For the text-containing cell, return its midpoint in [X, Y] coordinate format. 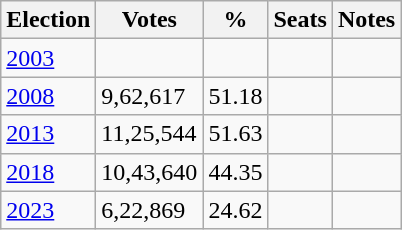
6,22,869 [150, 210]
51.18 [236, 96]
51.63 [236, 134]
Votes [150, 20]
24.62 [236, 210]
44.35 [236, 172]
10,43,640 [150, 172]
2003 [48, 58]
2023 [48, 210]
2008 [48, 96]
2018 [48, 172]
9,62,617 [150, 96]
2013 [48, 134]
Notes [366, 20]
% [236, 20]
Seats [300, 20]
11,25,544 [150, 134]
Election [48, 20]
